Return [x, y] of the center of cell containing provided text 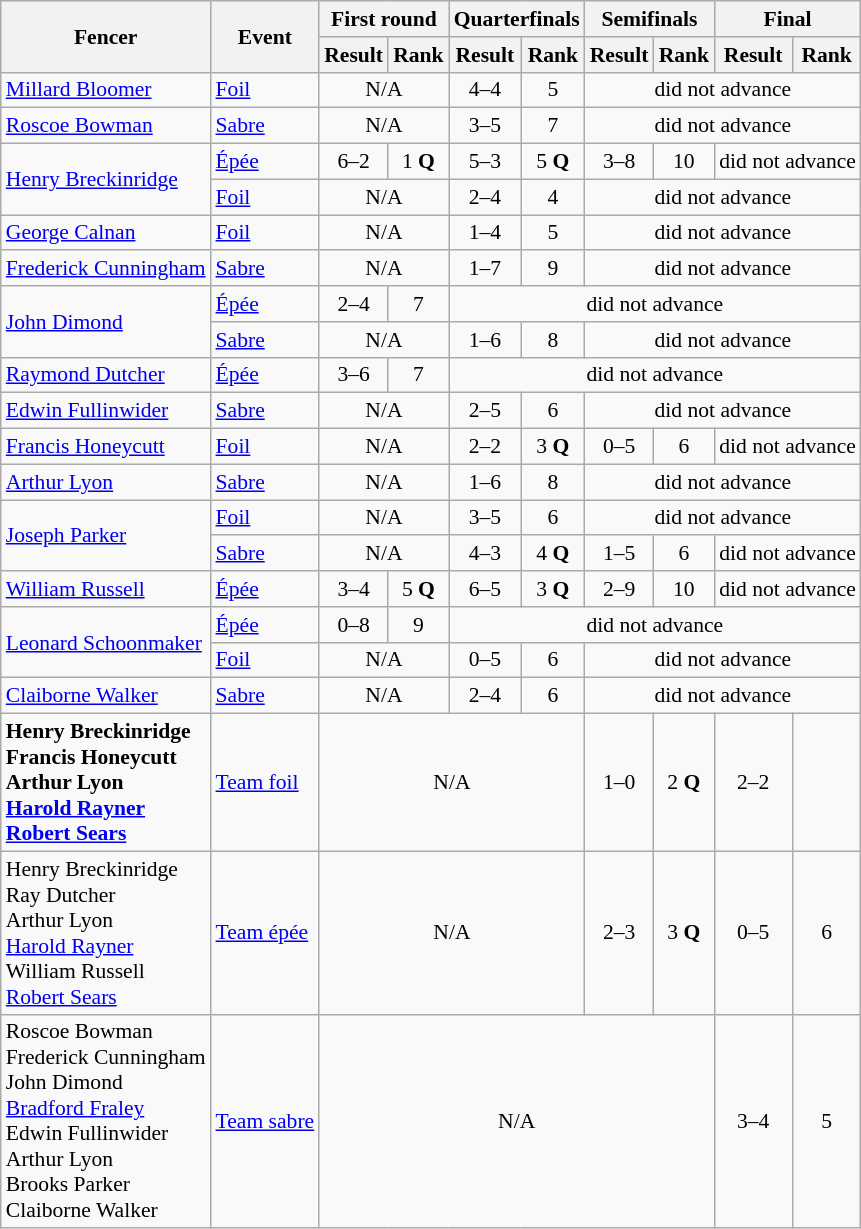
John Dimond [106, 322]
First round [384, 19]
Fencer [106, 36]
Final [788, 19]
5–3 [485, 162]
Team épée [266, 932]
6–2 [354, 162]
Roscoe BowmanFrederick CunninghamJohn DimondBradford FraleyEdwin FullinwiderArthur LyonBrooks ParkerClaiborne Walker [106, 1121]
Edwin Fullinwider [106, 411]
2–3 [620, 932]
Event [266, 36]
Raymond Dutcher [106, 375]
Joseph Parker [106, 536]
Leonard Schoonmaker [106, 642]
1 Q [418, 162]
Team sabre [266, 1121]
4–4 [485, 90]
0–8 [354, 625]
1–0 [620, 783]
Henry BreckinridgeRay DutcherArthur LyonHarold RaynerWilliam RussellRobert Sears [106, 932]
1–7 [485, 269]
4 Q [553, 554]
George Calnan [106, 233]
William Russell [106, 589]
3–6 [354, 375]
4 [553, 197]
Roscoe Bowman [106, 126]
Claiborne Walker [106, 696]
Team foil [266, 783]
2–9 [620, 589]
2–5 [485, 411]
Millard Bloomer [106, 90]
Henry Breckinridge [106, 180]
Quarterfinals [517, 19]
2 Q [684, 783]
3–8 [620, 162]
Frederick Cunningham [106, 269]
Semifinals [650, 19]
1–5 [620, 554]
Francis Honeycutt [106, 447]
1–4 [485, 233]
Henry BreckinridgeFrancis HoneycuttArthur LyonHarold RaynerRobert Sears [106, 783]
Arthur Lyon [106, 482]
4–3 [485, 554]
6–5 [485, 589]
